Detect which cell encompasses the target text, then output its (X, Y) center coordinate. 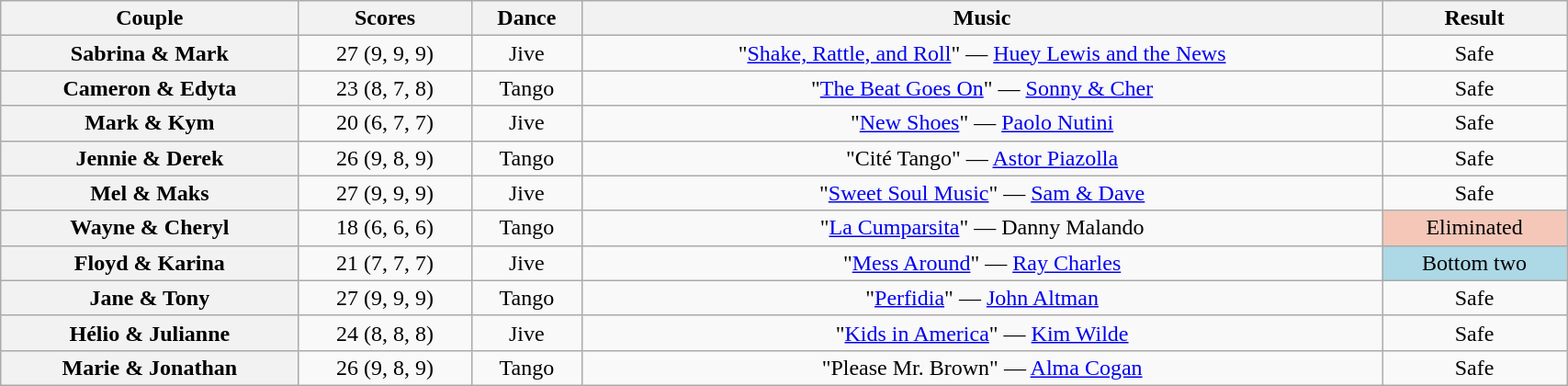
"Cité Tango" — Astor Piazolla (983, 158)
20 (6, 7, 7) (385, 123)
Result (1475, 18)
"New Shoes" — Paolo Nutini (983, 123)
Cameron & Edyta (150, 88)
Sabrina & Mark (150, 53)
Floyd & Karina (150, 263)
Mark & Kym (150, 123)
"La Cumparsita" — Danny Malando (983, 228)
"Mess Around" — Ray Charles (983, 263)
"Sweet Soul Music" — Sam & Dave (983, 193)
"The Beat Goes On" — Sonny & Cher (983, 88)
Jane & Tony (150, 298)
"Shake, Rattle, and Roll" — Huey Lewis and the News (983, 53)
23 (8, 7, 8) (385, 88)
Jennie & Derek (150, 158)
"Please Mr. Brown" — Alma Cogan (983, 368)
Dance (527, 18)
Bottom two (1475, 263)
Hélio & Julianne (150, 333)
Couple (150, 18)
21 (7, 7, 7) (385, 263)
24 (8, 8, 8) (385, 333)
Marie & Jonathan (150, 368)
Scores (385, 18)
18 (6, 6, 6) (385, 228)
"Kids in America" — Kim Wilde (983, 333)
Eliminated (1475, 228)
"Perfidia" — John Altman (983, 298)
Music (983, 18)
Wayne & Cheryl (150, 228)
Mel & Maks (150, 193)
